Find where the given text appears and provide that cell's center as (x, y) coordinate. 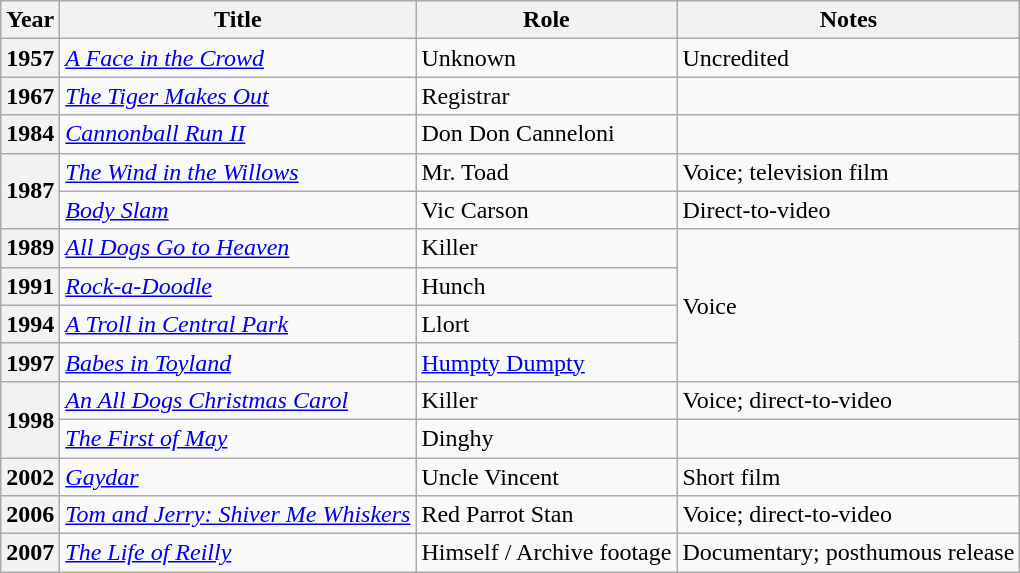
1997 (30, 362)
Registrar (546, 96)
Uncredited (848, 58)
Hunch (546, 286)
Role (546, 20)
1991 (30, 286)
The Life of Reilly (238, 553)
1998 (30, 419)
Voice; television film (848, 172)
Direct-to-video (848, 210)
Voice (848, 305)
1984 (30, 134)
Short film (848, 477)
Vic Carson (546, 210)
2006 (30, 515)
2007 (30, 553)
Rock-a-Doodle (238, 286)
An All Dogs Christmas Carol (238, 400)
1967 (30, 96)
All Dogs Go to Heaven (238, 248)
Dinghy (546, 438)
Unknown (546, 58)
A Troll in Central Park (238, 324)
Title (238, 20)
Llort (546, 324)
2002 (30, 477)
Himself / Archive footage (546, 553)
1989 (30, 248)
Body Slam (238, 210)
Don Don Canneloni (546, 134)
1987 (30, 191)
Year (30, 20)
Red Parrot Stan (546, 515)
Uncle Vincent (546, 477)
Cannonball Run II (238, 134)
Mr. Toad (546, 172)
The Tiger Makes Out (238, 96)
Documentary; posthumous release (848, 553)
The Wind in the Willows (238, 172)
The First of May (238, 438)
Babes in Toyland (238, 362)
Notes (848, 20)
Gaydar (238, 477)
1994 (30, 324)
Tom and Jerry: Shiver Me Whiskers (238, 515)
Humpty Dumpty (546, 362)
1957 (30, 58)
A Face in the Crowd (238, 58)
